Pinpoint the cell where the given text exists, returning its [x, y] midpoint coordinate. 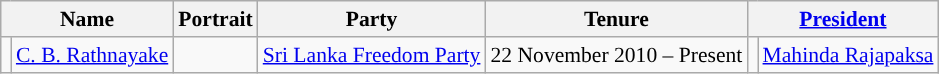
Portrait [215, 19]
C. B. Rathnayake [92, 55]
Mahinda Rajapaksa [848, 55]
22 November 2010 – Present [616, 55]
President [842, 19]
Sri Lanka Freedom Party [372, 55]
Name [88, 19]
Tenure [616, 19]
Party [372, 19]
